Output the [X, Y] coordinate of the center of the cell containing the given text.  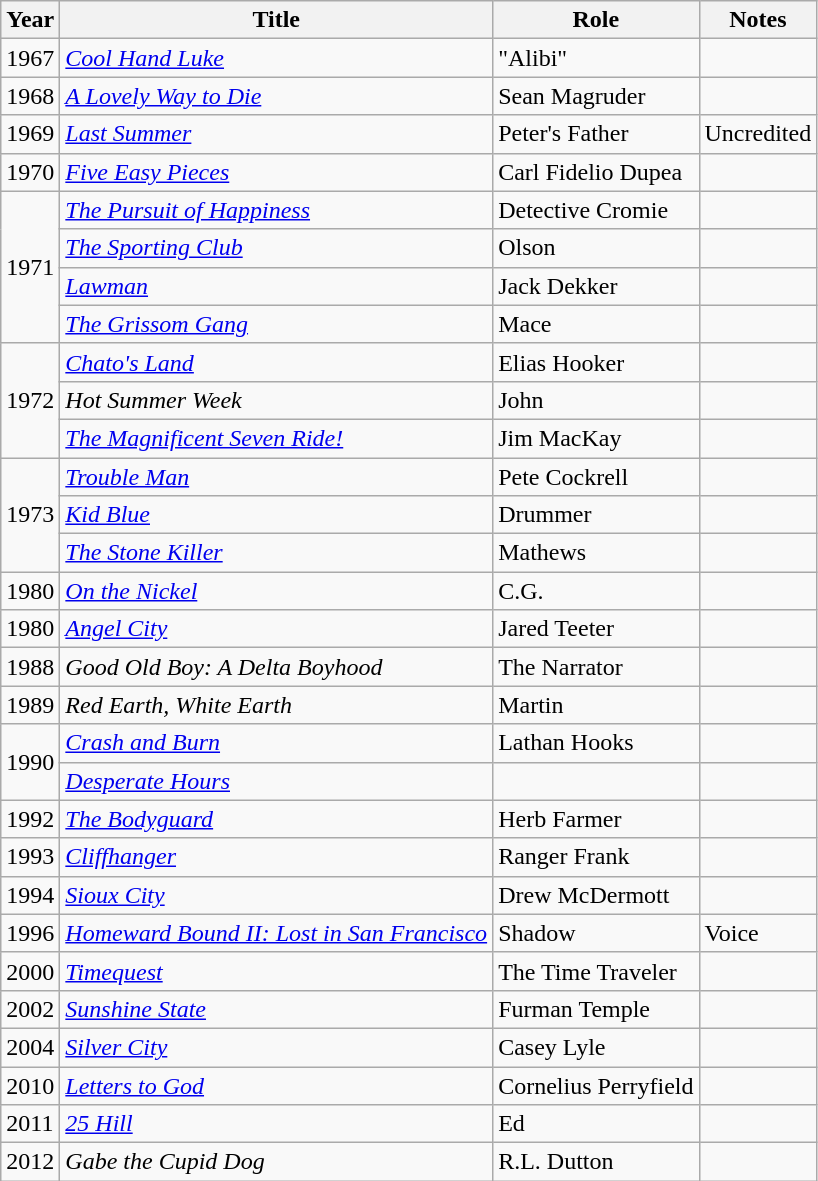
Pete Cockrell [596, 477]
2002 [30, 1009]
Sunshine State [276, 1009]
Kid Blue [276, 515]
The Bodyguard [276, 819]
A Lovely Way to Die [276, 96]
On the Nickel [276, 591]
John [596, 400]
Ranger Frank [596, 857]
Homeward Bound II: Lost in San Francisco [276, 933]
Jared Teeter [596, 629]
Cornelius Perryfield [596, 1085]
The Pursuit of Happiness [276, 210]
1994 [30, 895]
The Narrator [596, 667]
Role [596, 20]
1989 [30, 705]
C.G. [596, 591]
Lathan Hooks [596, 743]
1993 [30, 857]
25 Hill [276, 1124]
1967 [30, 58]
Good Old Boy: A Delta Boyhood [276, 667]
2011 [30, 1124]
The Stone Killer [276, 553]
Year [30, 20]
Cliffhanger [276, 857]
Mathews [596, 553]
Sean Magruder [596, 96]
Cool Hand Luke [276, 58]
Detective Cromie [596, 210]
1988 [30, 667]
Red Earth, White Earth [276, 705]
Jim MacKay [596, 438]
Drew McDermott [596, 895]
Ed [596, 1124]
R.L. Dutton [596, 1162]
Elias Hooker [596, 362]
Hot Summer Week [276, 400]
Olson [596, 248]
Peter's Father [596, 134]
"Alibi" [596, 58]
Lawman [276, 286]
2000 [30, 971]
The Grissom Gang [276, 324]
1970 [30, 172]
1971 [30, 267]
2012 [30, 1162]
Gabe the Cupid Dog [276, 1162]
2004 [30, 1047]
Jack Dekker [596, 286]
Voice [758, 933]
1996 [30, 933]
The Magnificent Seven Ride! [276, 438]
Angel City [276, 629]
2010 [30, 1085]
Letters to God [276, 1085]
Casey Lyle [596, 1047]
Furman Temple [596, 1009]
Title [276, 20]
1972 [30, 400]
Mace [596, 324]
Five Easy Pieces [276, 172]
Trouble Man [276, 477]
Desperate Hours [276, 781]
1973 [30, 515]
1992 [30, 819]
Martin [596, 705]
Last Summer [276, 134]
1990 [30, 762]
Timequest [276, 971]
Silver City [276, 1047]
Notes [758, 20]
Herb Farmer [596, 819]
The Sporting Club [276, 248]
Chato's Land [276, 362]
Drummer [596, 515]
Crash and Burn [276, 743]
Carl Fidelio Dupea [596, 172]
Uncredited [758, 134]
Sioux City [276, 895]
Shadow [596, 933]
The Time Traveler [596, 971]
1969 [30, 134]
1968 [30, 96]
